Extract the [x, y] coordinate from the center of the cell holding the provided text.  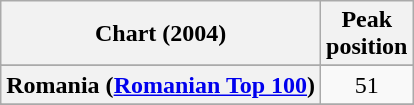
51 [367, 85]
Chart (2004) [161, 34]
Peakposition [367, 34]
Romania (Romanian Top 100) [161, 85]
